Find where the given text appears and provide that cell's center as [X, Y] coordinate. 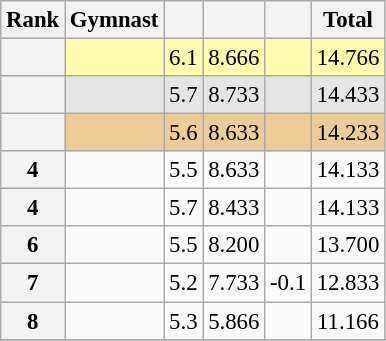
5.866 [234, 321]
5.2 [184, 283]
5.6 [184, 133]
8.666 [234, 58]
14.233 [348, 133]
8.733 [234, 95]
-0.1 [288, 283]
Rank [33, 20]
Total [348, 20]
6 [33, 245]
14.766 [348, 58]
12.833 [348, 283]
13.700 [348, 245]
11.166 [348, 321]
7.733 [234, 283]
7 [33, 283]
Gymnast [114, 20]
6.1 [184, 58]
5.3 [184, 321]
14.433 [348, 95]
8 [33, 321]
8.433 [234, 208]
8.200 [234, 245]
